Locate the cell with the specified text and output its [X, Y] center coordinate. 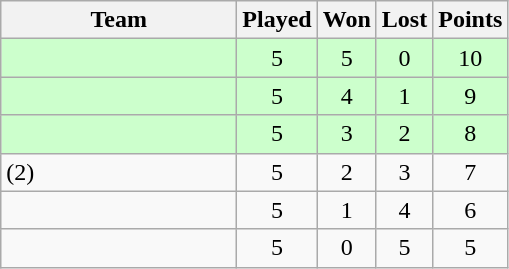
Team [119, 20]
9 [470, 96]
Won [346, 20]
Points [470, 20]
Lost [404, 20]
7 [470, 172]
Played [277, 20]
8 [470, 134]
6 [470, 210]
(2) [119, 172]
10 [470, 58]
